Detect which cell encompasses the target text, then output its (X, Y) center coordinate. 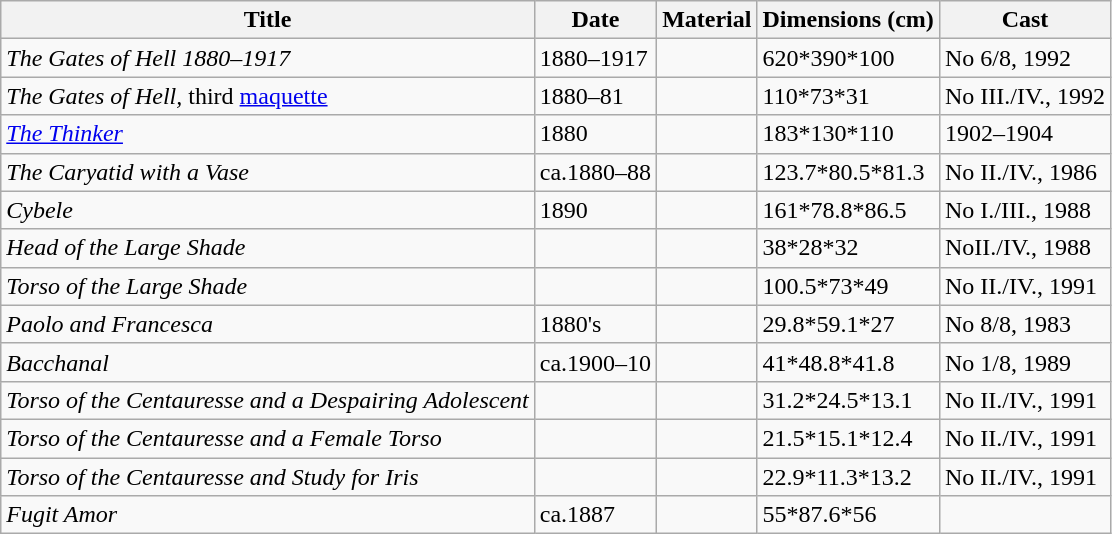
Head of the Large Shade (268, 248)
31.2*24.5*13.1 (848, 400)
The Thinker (268, 134)
Date (595, 20)
Fugit Amor (268, 515)
Cybele (268, 210)
Bacchanal (268, 362)
1902–1904 (1024, 134)
1880's (595, 324)
620*390*100 (848, 58)
Title (268, 20)
No III./IV., 1992 (1024, 96)
No 8/8, 1983 (1024, 324)
55*87.6*56 (848, 515)
Torso of the Centauresse and Study for Iris (268, 477)
110*73*31 (848, 96)
No 1/8, 1989 (1024, 362)
1880–81 (595, 96)
161*78.8*86.5 (848, 210)
183*130*110 (848, 134)
Dimensions (cm) (848, 20)
22.9*11.3*13.2 (848, 477)
The Gates of Hell 1880–1917 (268, 58)
29.8*59.1*27 (848, 324)
ca.1880–88 (595, 172)
No 6/8, 1992 (1024, 58)
The Caryatid with a Vase (268, 172)
Torso of the Centauresse and a Despairing Adolescent (268, 400)
ca.1887 (595, 515)
123.7*80.5*81.3 (848, 172)
Cast (1024, 20)
No II./IV., 1986 (1024, 172)
Material (707, 20)
Torso of the Large Shade (268, 286)
41*48.8*41.8 (848, 362)
38*28*32 (848, 248)
1880–1917 (595, 58)
Paolo and Francesca (268, 324)
ca.1900–10 (595, 362)
The Gates of Hell, third maquette (268, 96)
No I./III., 1988 (1024, 210)
1880 (595, 134)
100.5*73*49 (848, 286)
Torso of the Centauresse and a Female Torso (268, 438)
NoII./IV., 1988 (1024, 248)
1890 (595, 210)
21.5*15.1*12.4 (848, 438)
